Scan for the cell matching the given text and deliver its (X, Y) coordinate at center. 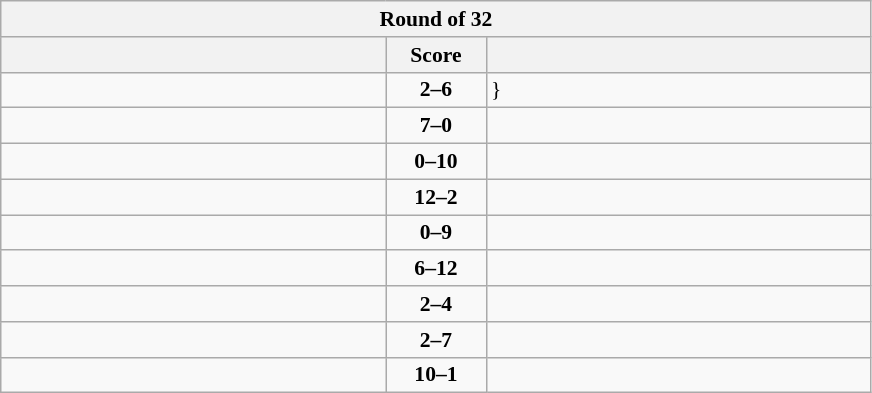
Round of 32 (436, 19)
6–12 (436, 269)
0–9 (436, 233)
7–0 (436, 126)
} (678, 90)
Score (436, 55)
2–7 (436, 340)
12–2 (436, 197)
2–4 (436, 304)
0–10 (436, 162)
2–6 (436, 90)
10–1 (436, 375)
